Provide the [x, y] coordinate of the cell's center where the given text is located.  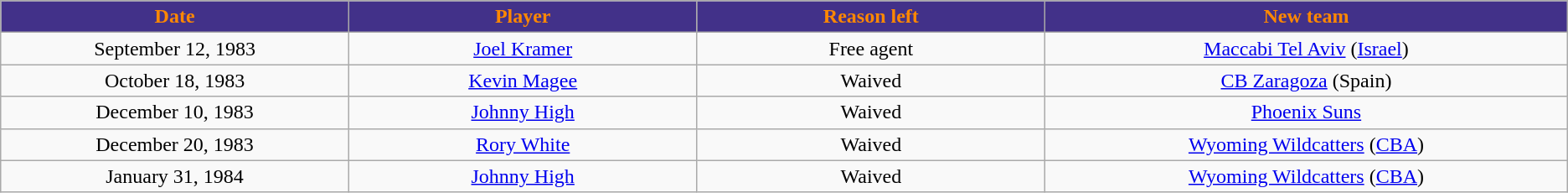
September 12, 1983 [175, 49]
New team [1307, 17]
Date [175, 17]
Joel Kramer [523, 49]
Maccabi Tel Aviv (Israel) [1307, 49]
Reason left [871, 17]
CB Zaragoza (Spain) [1307, 81]
January 31, 1984 [175, 176]
Player [523, 17]
December 10, 1983 [175, 112]
October 18, 1983 [175, 81]
Rory White [523, 144]
Kevin Magee [523, 81]
Free agent [871, 49]
Phoenix Suns [1307, 112]
December 20, 1983 [175, 144]
